Output the (X, Y) coordinate of the center of the cell containing the given text.  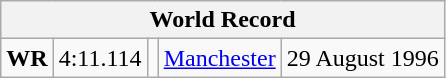
29 August 1996 (362, 58)
Manchester (220, 58)
World Record (223, 20)
4:11.114 (100, 58)
WR (27, 58)
